Capture the cell that displays the provided text and extract its (X, Y) central coordinate. 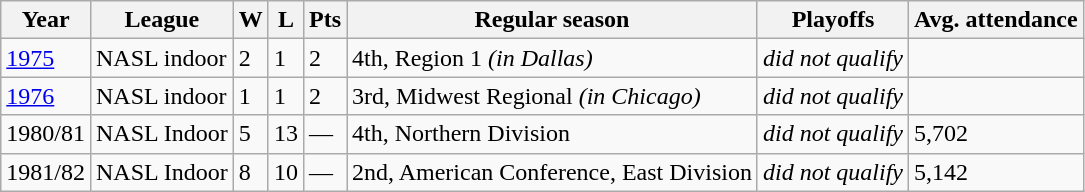
Playoffs (832, 20)
Avg. attendance (996, 20)
5,702 (996, 134)
1975 (46, 58)
League (162, 20)
5,142 (996, 172)
Year (46, 20)
1976 (46, 96)
8 (250, 172)
4th, Region 1 (in Dallas) (552, 58)
Pts (324, 20)
2nd, American Conference, East Division (552, 172)
4th, Northern Division (552, 134)
W (250, 20)
3rd, Midwest Regional (in Chicago) (552, 96)
10 (286, 172)
13 (286, 134)
1981/82 (46, 172)
5 (250, 134)
L (286, 20)
1980/81 (46, 134)
Regular season (552, 20)
